From the cell containing the given text, extract its center point as (x, y) coordinate. 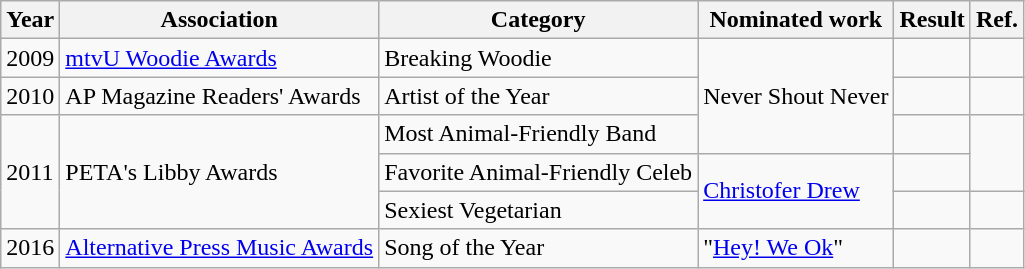
AP Magazine Readers' Awards (220, 96)
Breaking Woodie (538, 58)
Result (932, 20)
Year (30, 20)
mtvU Woodie Awards (220, 58)
Song of the Year (538, 248)
2010 (30, 96)
Artist of the Year (538, 96)
2016 (30, 248)
Category (538, 20)
"Hey! We Ok" (796, 248)
Ref. (996, 20)
Favorite Animal-Friendly Celeb (538, 172)
Sexiest Vegetarian (538, 210)
2011 (30, 172)
Nominated work (796, 20)
Association (220, 20)
Christofer Drew (796, 191)
PETA's Libby Awards (220, 172)
Alternative Press Music Awards (220, 248)
2009 (30, 58)
Most Animal-Friendly Band (538, 134)
Never Shout Never (796, 96)
